For the text-containing cell, return its midpoint in (X, Y) coordinate format. 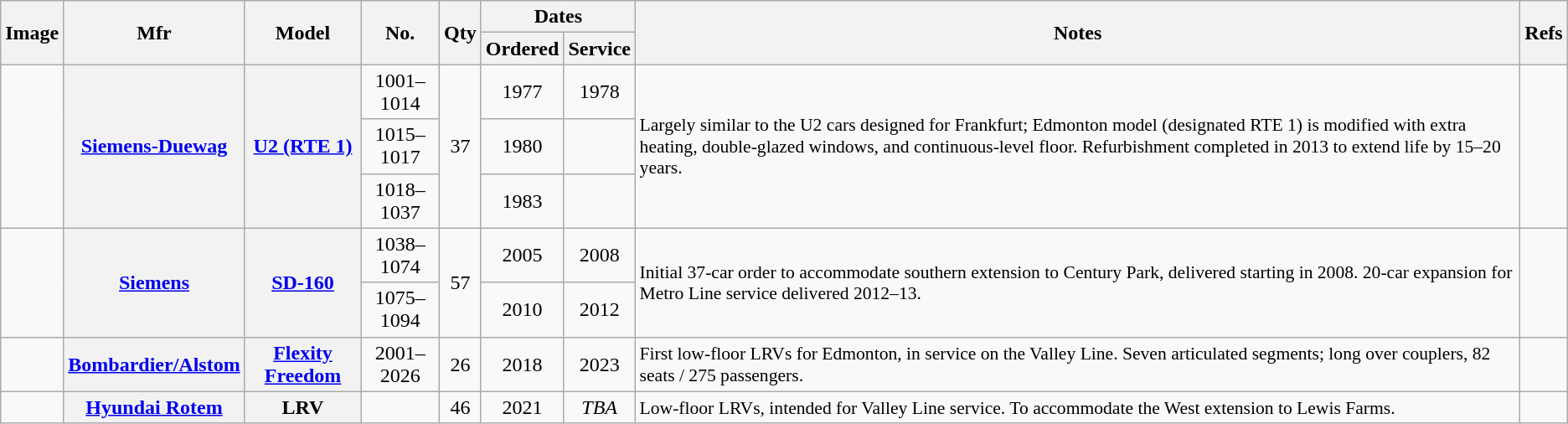
1075–1094 (400, 310)
2001–2026 (400, 364)
26 (461, 364)
1015–1017 (400, 146)
Siemens-Duewag (154, 146)
2018 (523, 364)
Dates (558, 17)
1038–1074 (400, 255)
LRV (303, 407)
2023 (600, 364)
Refs (1544, 33)
Flexity Freedom (303, 364)
First low-floor LRVs for Edmonton, in service on the Valley Line. Seven articulated segments; long over couplers, 82 seats / 275 passengers. (1078, 364)
Ordered (523, 49)
1980 (523, 146)
Model (303, 33)
No. (400, 33)
2008 (600, 255)
2005 (523, 255)
TBA (600, 407)
Image (32, 33)
Hyundai Rotem (154, 407)
Qty (461, 33)
1983 (523, 201)
1018–1037 (400, 201)
57 (461, 282)
Siemens (154, 282)
2012 (600, 310)
Low-floor LRVs, intended for Valley Line service. To accommodate the West extension to Lewis Farms. (1078, 407)
2010 (523, 310)
46 (461, 407)
37 (461, 146)
Service (600, 49)
Notes (1078, 33)
U2 (RTE 1) (303, 146)
Mfr (154, 33)
SD-160 (303, 282)
1978 (600, 92)
1001–1014 (400, 92)
Bombardier/Alstom (154, 364)
2021 (523, 407)
1977 (523, 92)
